Extract the (X, Y) coordinate from the center of the cell holding the provided text.  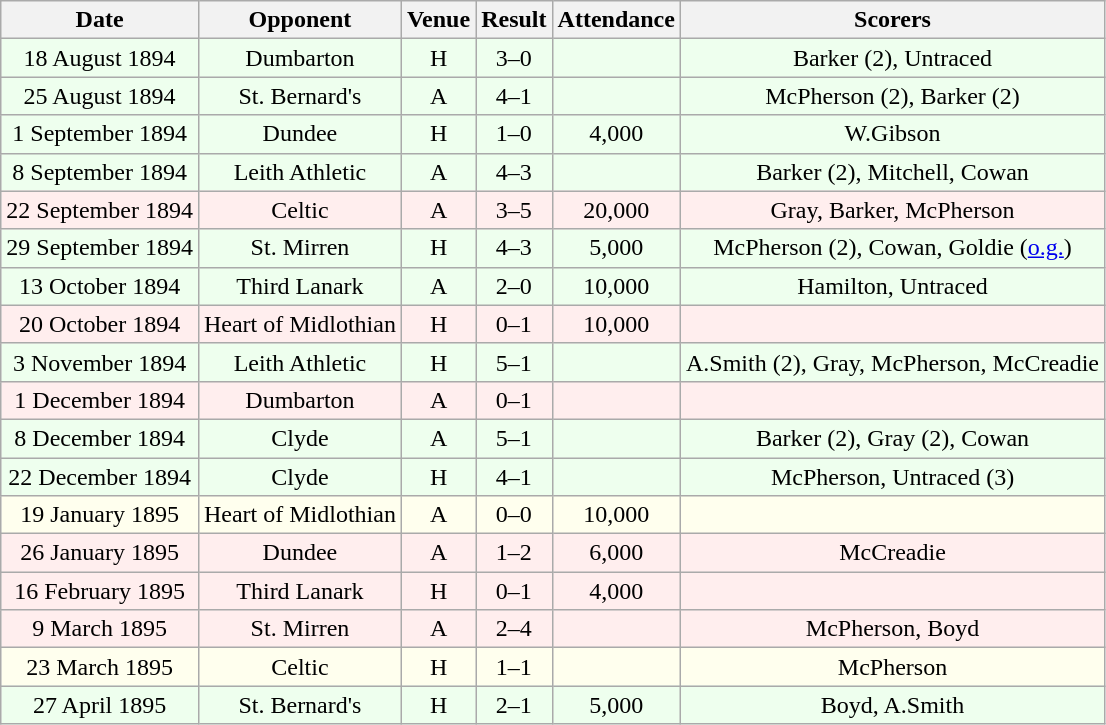
25 August 1894 (100, 96)
22 September 1894 (100, 210)
2–4 (514, 629)
Result (514, 20)
8 September 1894 (100, 172)
McPherson, Untraced (3) (892, 477)
27 April 1895 (100, 705)
19 January 1895 (100, 515)
2–1 (514, 705)
13 October 1894 (100, 286)
23 March 1895 (100, 667)
20 October 1894 (100, 324)
3 November 1894 (100, 362)
McCreadie (892, 553)
18 August 1894 (100, 58)
McPherson, Boyd (892, 629)
3–0 (514, 58)
1–0 (514, 134)
1 December 1894 (100, 400)
6,000 (616, 553)
Barker (2), Untraced (892, 58)
29 September 1894 (100, 248)
Date (100, 20)
Hamilton, Untraced (892, 286)
Opponent (300, 20)
0–0 (514, 515)
16 February 1895 (100, 591)
1 September 1894 (100, 134)
McPherson (2), Barker (2) (892, 96)
W.Gibson (892, 134)
Boyd, A.Smith (892, 705)
Barker (2), Mitchell, Cowan (892, 172)
Attendance (616, 20)
Scorers (892, 20)
A.Smith (2), Gray, McPherson, McCreadie (892, 362)
8 December 1894 (100, 438)
Venue (438, 20)
1–2 (514, 553)
9 March 1895 (100, 629)
Barker (2), Gray (2), Cowan (892, 438)
1–1 (514, 667)
McPherson (2), Cowan, Goldie (o.g.) (892, 248)
McPherson (892, 667)
2–0 (514, 286)
22 December 1894 (100, 477)
26 January 1895 (100, 553)
3–5 (514, 210)
Gray, Barker, McPherson (892, 210)
20,000 (616, 210)
